Determine the (X, Y) coordinate at the center of the cell enclosing the given text.  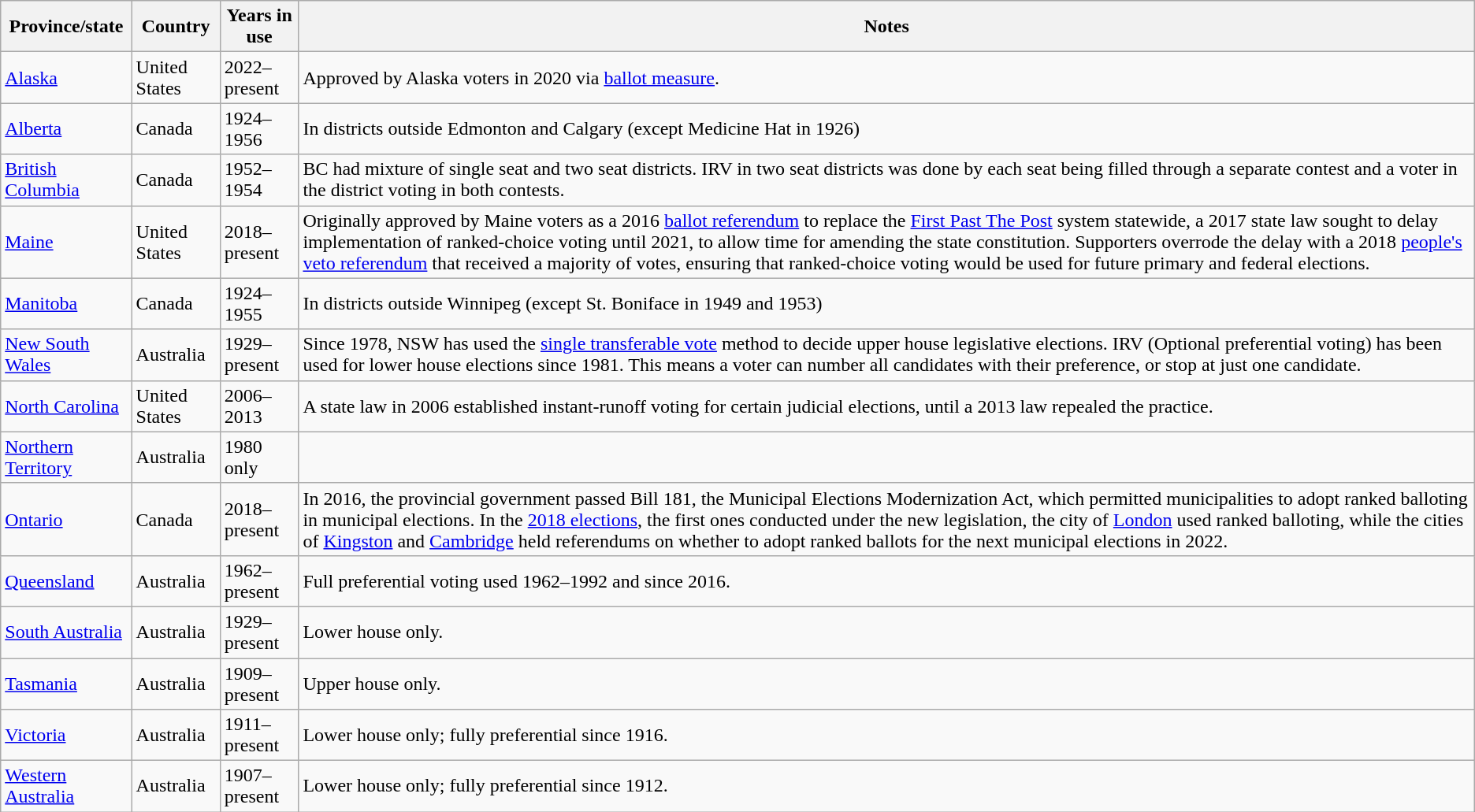
Province/state (66, 27)
1952–1954 (259, 180)
In districts outside Winnipeg (except St. Boniface in 1949 and 1953) (886, 304)
Country (176, 27)
Years in use (259, 27)
2006–2013 (259, 406)
Lower house only; fully preferential since 1912. (886, 786)
A state law in 2006 established instant-runoff voting for certain judicial elections, until a 2013 law repealed the practice. (886, 406)
1911–present (259, 736)
Western Australia (66, 786)
New South Wales (66, 354)
1980 only (259, 457)
1924–1955 (259, 304)
Maine (66, 242)
Lower house only; fully preferential since 1916. (886, 736)
1907–present (259, 786)
Queensland (66, 581)
1924–1956 (259, 129)
Notes (886, 27)
South Australia (66, 632)
1962–present (259, 581)
Ontario (66, 519)
Alberta (66, 129)
North Carolina (66, 406)
In districts outside Edmonton and Calgary (except Medicine Hat in 1926) (886, 129)
Manitoba (66, 304)
Alaska (66, 77)
Upper house only. (886, 684)
Tasmania (66, 684)
2022–present (259, 77)
Lower house only. (886, 632)
Approved by Alaska voters in 2020 via ballot measure. (886, 77)
Full preferential voting used 1962–1992 and since 2016. (886, 581)
Northern Territory (66, 457)
British Columbia (66, 180)
1909–present (259, 684)
Victoria (66, 736)
